Locate the cell with the specified text and output its (X, Y) center coordinate. 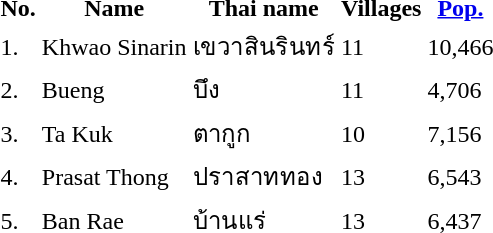
บึง (264, 90)
10 (382, 133)
ตากูก (264, 133)
Prasat Thong (114, 176)
Khwao Sinarin (114, 46)
Bueng (114, 90)
ปราสาททอง (264, 176)
13 (382, 176)
Ta Kuk (114, 133)
เขวาสินรินทร์ (264, 46)
